From the cell containing the given text, extract its center point as [X, Y] coordinate. 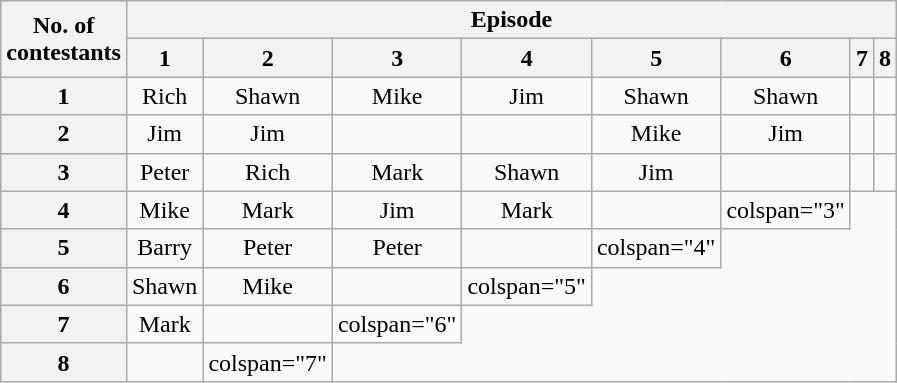
colspan="3" [786, 210]
colspan="7" [268, 362]
colspan="4" [656, 248]
colspan="5" [527, 286]
Episode [511, 20]
colspan="6" [397, 324]
Barry [164, 248]
No. ofcontestants [64, 39]
